Detect which cell encompasses the target text, then output its [x, y] center coordinate. 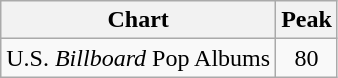
Peak [307, 20]
80 [307, 58]
Chart [138, 20]
U.S. Billboard Pop Albums [138, 58]
